Return (x, y) of the center of cell containing provided text 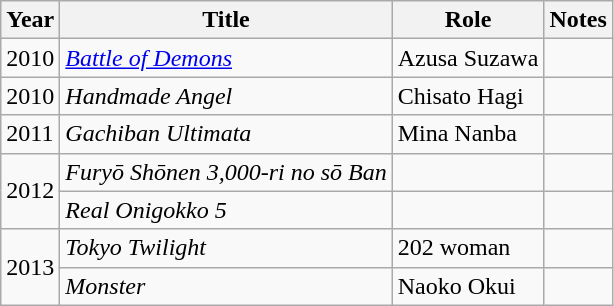
Azusa Suzawa (468, 58)
2012 (30, 191)
Notes (578, 20)
Title (226, 20)
Gachiban Ultimata (226, 134)
Monster (226, 286)
Role (468, 20)
Battle of Demons (226, 58)
Year (30, 20)
Naoko Okui (468, 286)
202 woman (468, 248)
2011 (30, 134)
2013 (30, 267)
Mina Nanba (468, 134)
Furyō Shōnen 3,000-ri no sō Ban (226, 172)
Real Onigokko 5 (226, 210)
Chisato Hagi (468, 96)
Tokyo Twilight (226, 248)
Handmade Angel (226, 96)
